Scan for the cell matching the given text and deliver its (x, y) coordinate at center. 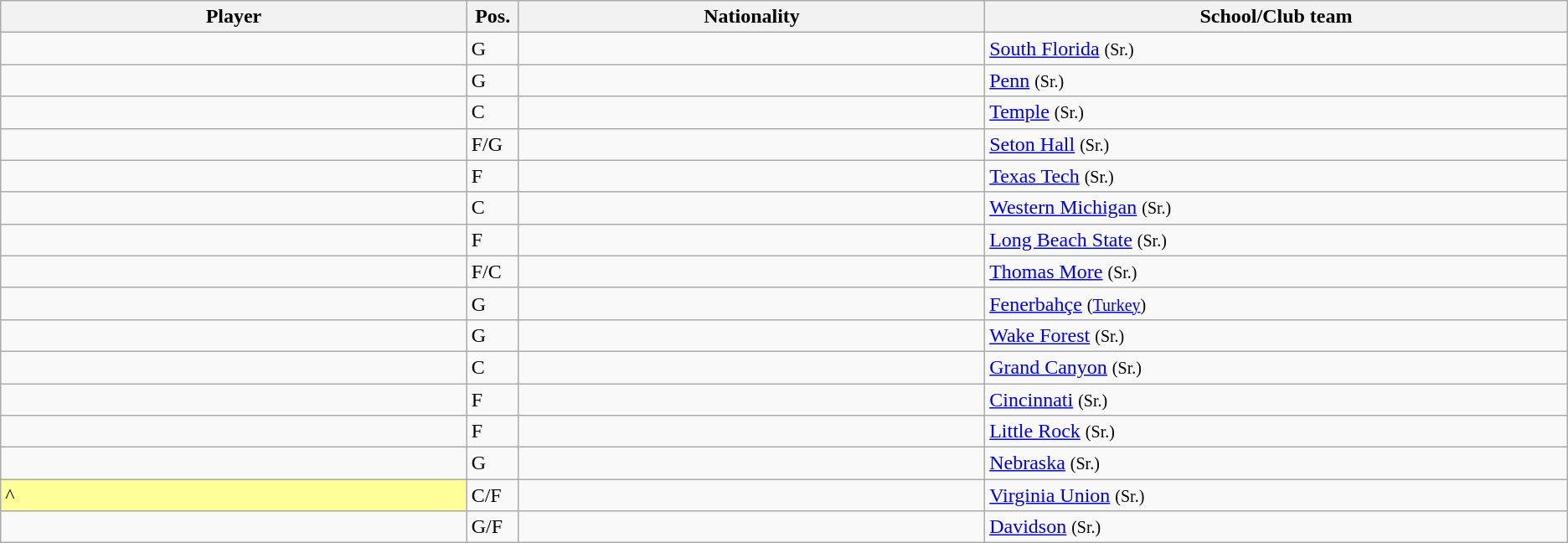
South Florida (Sr.) (1277, 49)
Western Michigan (Sr.) (1277, 208)
Long Beach State (Sr.) (1277, 240)
School/Club team (1277, 17)
G/F (493, 527)
Thomas More (Sr.) (1277, 271)
^ (234, 495)
Little Rock (Sr.) (1277, 432)
Texas Tech (Sr.) (1277, 176)
Davidson (Sr.) (1277, 527)
F/G (493, 144)
Seton Hall (Sr.) (1277, 144)
C/F (493, 495)
Grand Canyon (Sr.) (1277, 367)
Nationality (751, 17)
Wake Forest (Sr.) (1277, 335)
Fenerbahçe (Turkey) (1277, 303)
Player (234, 17)
Nebraska (Sr.) (1277, 463)
Penn (Sr.) (1277, 80)
Temple (Sr.) (1277, 112)
F/C (493, 271)
Pos. (493, 17)
Cincinnati (Sr.) (1277, 400)
Virginia Union (Sr.) (1277, 495)
